Output the (x, y) coordinate of the center of the cell containing the given text.  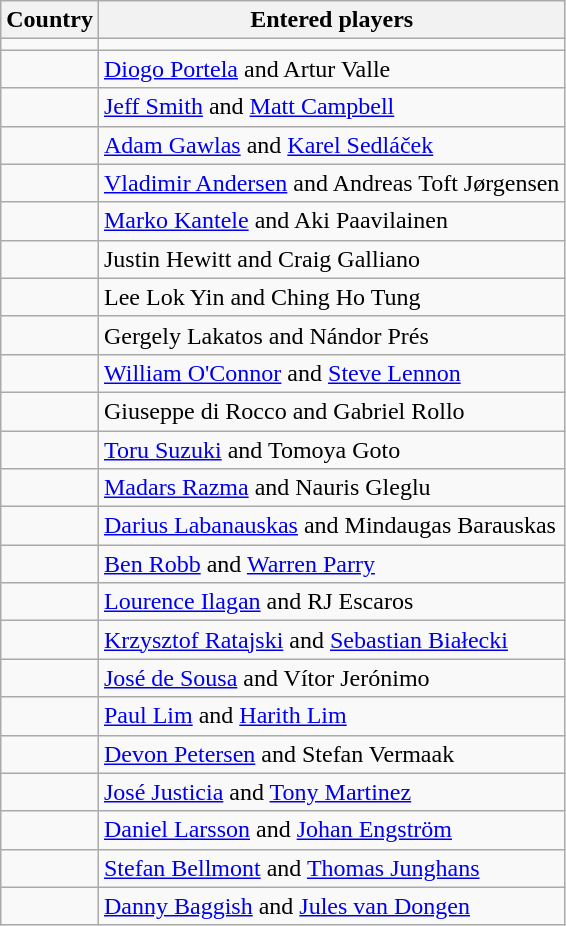
Lourence Ilagan and RJ Escaros (331, 602)
Stefan Bellmont and Thomas Junghans (331, 868)
Lee Lok Yin and Ching Ho Tung (331, 297)
Adam Gawlas and Karel Sedláček (331, 145)
Paul Lim and Harith Lim (331, 716)
Marko Kantele and Aki Paavilainen (331, 221)
Jeff Smith and Matt Campbell (331, 107)
José Justicia and Tony Martinez (331, 792)
Danny Baggish and Jules van Dongen (331, 906)
Vladimir Andersen and Andreas Toft Jørgensen (331, 183)
Daniel Larsson and Johan Engström (331, 830)
Devon Petersen and Stefan Vermaak (331, 754)
Justin Hewitt and Craig Galliano (331, 259)
Darius Labanauskas and Mindaugas Barauskas (331, 526)
William O'Connor and Steve Lennon (331, 373)
Entered players (331, 20)
Gergely Lakatos and Nándor Prés (331, 335)
Country (50, 20)
Diogo Portela and Artur Valle (331, 69)
Krzysztof Ratajski and Sebastian Białecki (331, 640)
Ben Robb and Warren Parry (331, 564)
José de Sousa and Vítor Jerónimo (331, 678)
Giuseppe di Rocco and Gabriel Rollo (331, 411)
Toru Suzuki and Tomoya Goto (331, 449)
Madars Razma and Nauris Gleglu (331, 488)
